For the text-containing cell, return its midpoint in (x, y) coordinate format. 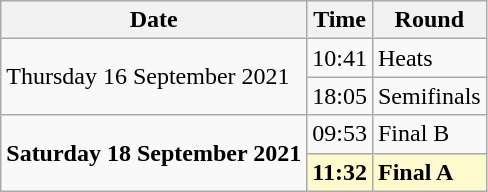
Semifinals (429, 96)
Saturday 18 September 2021 (154, 153)
18:05 (340, 96)
Heats (429, 58)
Date (154, 20)
Final A (429, 172)
10:41 (340, 58)
09:53 (340, 134)
Final B (429, 134)
Thursday 16 September 2021 (154, 77)
11:32 (340, 172)
Round (429, 20)
Time (340, 20)
